Provide the [X, Y] coordinate of the cell's center where the given text is located.  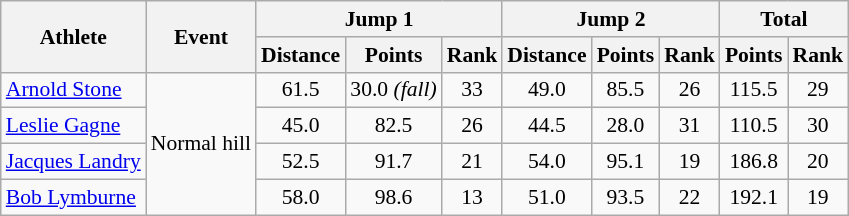
Leslie Gagne [74, 126]
33 [472, 90]
20 [818, 162]
Athlete [74, 36]
28.0 [626, 126]
30.0 (fall) [393, 90]
Jump 2 [611, 19]
91.7 [393, 162]
Total [784, 19]
49.0 [546, 90]
30 [818, 126]
13 [472, 197]
Jump 1 [379, 19]
51.0 [546, 197]
82.5 [393, 126]
192.1 [754, 197]
115.5 [754, 90]
61.5 [300, 90]
52.5 [300, 162]
Arnold Stone [74, 90]
21 [472, 162]
22 [690, 197]
93.5 [626, 197]
110.5 [754, 126]
31 [690, 126]
Bob Lymburne [74, 197]
58.0 [300, 197]
54.0 [546, 162]
Event [201, 36]
98.6 [393, 197]
Jacques Landry [74, 162]
95.1 [626, 162]
29 [818, 90]
186.8 [754, 162]
Normal hill [201, 143]
45.0 [300, 126]
85.5 [626, 90]
44.5 [546, 126]
